Scan for the cell matching the given text and deliver its [X, Y] coordinate at center. 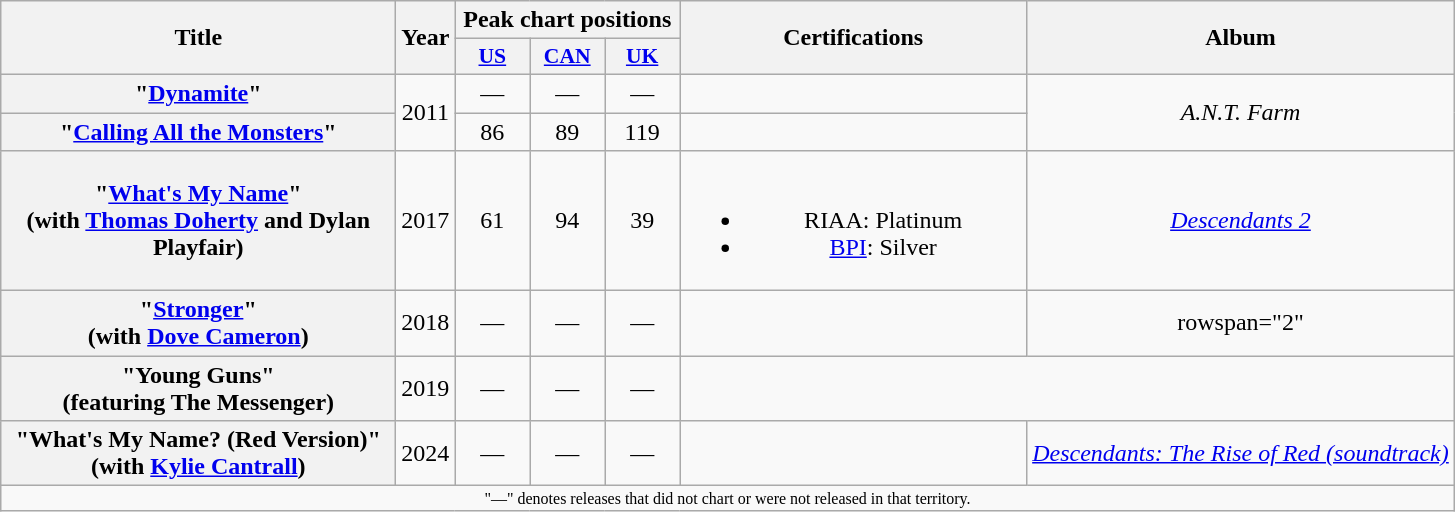
US [492, 57]
Title [198, 38]
UK [642, 57]
2024 [426, 454]
Peak chart positions [568, 20]
"Stronger"(with Dove Cameron) [198, 324]
"What's My Name? (Red Version)" (with Kylie Cantrall) [198, 454]
"Dynamite" [198, 93]
119 [642, 131]
CAN [568, 57]
2017 [426, 221]
86 [492, 131]
39 [642, 221]
Year [426, 38]
"Young Guns"(featuring The Messenger) [198, 388]
"Calling All the Monsters" [198, 131]
"—" denotes releases that did not chart or were not released in that territory. [728, 498]
2019 [426, 388]
Certifications [854, 38]
61 [492, 221]
rowspan="2" [1241, 324]
Descendants 2 [1241, 221]
RIAA: PlatinumBPI: Silver [854, 221]
2018 [426, 324]
A.N.T. Farm [1241, 112]
"What's My Name"(with Thomas Doherty and Dylan Playfair) [198, 221]
2011 [426, 112]
Album [1241, 38]
94 [568, 221]
Descendants: The Rise of Red (soundtrack) [1241, 454]
89 [568, 131]
